Pinpoint the cell where the given text exists, returning its (x, y) midpoint coordinate. 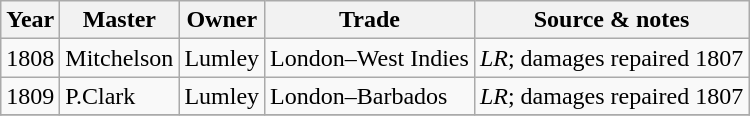
London–West Indies (370, 58)
1809 (30, 96)
Source & notes (611, 20)
Mitchelson (120, 58)
Trade (370, 20)
Owner (222, 20)
Year (30, 20)
1808 (30, 58)
London–Barbados (370, 96)
P.Clark (120, 96)
Master (120, 20)
